Return (x, y) of the center of cell containing provided text 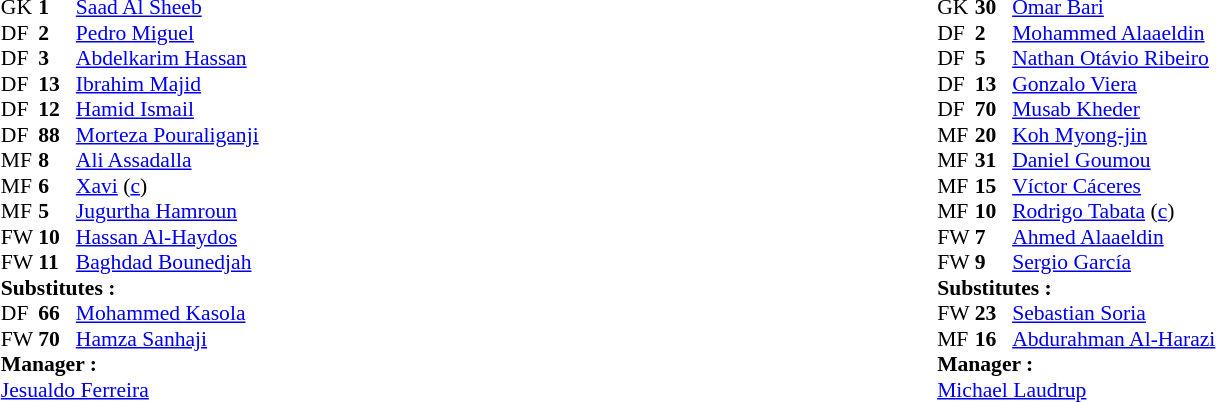
Abdurahman Al-Harazi (1114, 339)
Hamza Sanhaji (168, 339)
Mohammed Kasola (168, 313)
Jugurtha Hamroun (168, 211)
Hamid Ismail (168, 109)
Xavi (c) (168, 186)
16 (994, 339)
6 (57, 186)
Abdelkarim Hassan (168, 59)
9 (994, 263)
8 (57, 161)
Hassan Al-Haydos (168, 237)
Rodrigo Tabata (c) (1114, 211)
Ali Assadalla (168, 161)
Daniel Goumou (1114, 161)
15 (994, 186)
Ahmed Alaaeldin (1114, 237)
Ibrahim Majid (168, 84)
11 (57, 263)
12 (57, 109)
Musab Kheder (1114, 109)
3 (57, 59)
23 (994, 313)
66 (57, 313)
Baghdad Bounedjah (168, 263)
88 (57, 135)
Nathan Otávio Ribeiro (1114, 59)
Morteza Pouraliganji (168, 135)
Sebastian Soria (1114, 313)
20 (994, 135)
Víctor Cáceres (1114, 186)
31 (994, 161)
Koh Myong-jin (1114, 135)
7 (994, 237)
Pedro Miguel (168, 33)
Sergio García (1114, 263)
Mohammed Alaaeldin (1114, 33)
Gonzalo Viera (1114, 84)
